Capture the cell that displays the provided text and extract its (X, Y) central coordinate. 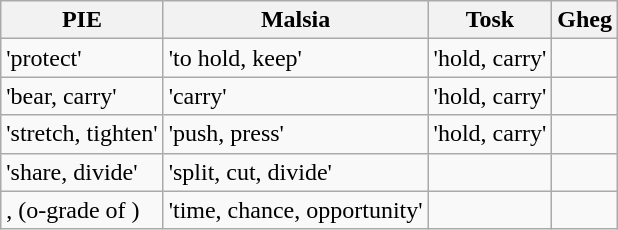
'to hold, keep' (296, 58)
'time, chance, opportunity' (296, 210)
'protect' (82, 58)
'carry' (296, 96)
, (o-grade of ) (82, 210)
'stretch, tighten' (82, 134)
Gheg (585, 20)
PIE (82, 20)
Tosk (490, 20)
'share, divide' (82, 172)
'bear, carry' (82, 96)
'split, cut, divide' (296, 172)
'push, press' (296, 134)
Malsia (296, 20)
